Determine the (X, Y) coordinate at the center of the cell enclosing the given text.  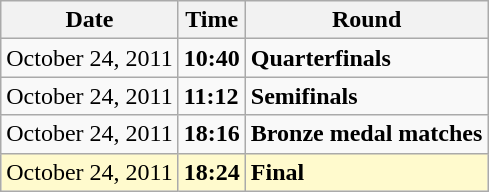
Quarterfinals (366, 58)
Round (366, 20)
Date (90, 20)
18:24 (212, 172)
Semifinals (366, 96)
Final (366, 172)
11:12 (212, 96)
18:16 (212, 134)
10:40 (212, 58)
Bronze medal matches (366, 134)
Time (212, 20)
